Return the (X, Y) coordinate for the center point of the cell that contains the specified text.  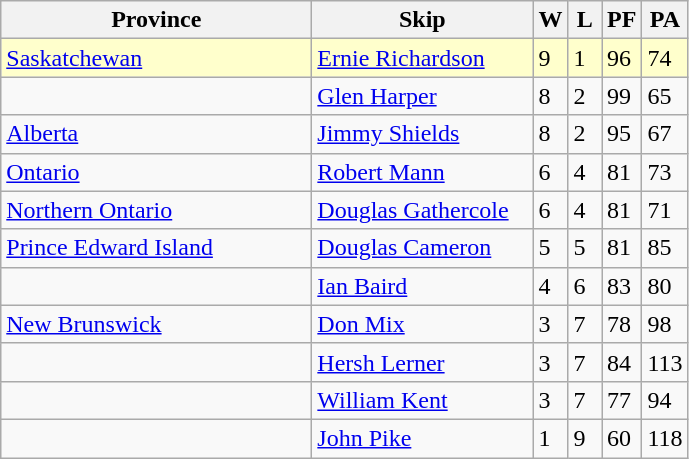
74 (665, 58)
Province (156, 20)
New Brunswick (156, 324)
113 (665, 362)
85 (665, 248)
67 (665, 134)
John Pike (422, 438)
Douglas Cameron (422, 248)
L (585, 20)
Douglas Gathercole (422, 210)
98 (665, 324)
Alberta (156, 134)
118 (665, 438)
71 (665, 210)
Jimmy Shields (422, 134)
W (550, 20)
80 (665, 286)
PF (622, 20)
Glen Harper (422, 96)
Robert Mann (422, 172)
Hersh Lerner (422, 362)
William Kent (422, 400)
83 (622, 286)
73 (665, 172)
77 (622, 400)
96 (622, 58)
60 (622, 438)
Saskatchewan (156, 58)
95 (622, 134)
Ontario (156, 172)
99 (622, 96)
Ernie Richardson (422, 58)
94 (665, 400)
Northern Ontario (156, 210)
84 (622, 362)
Ian Baird (422, 286)
Skip (422, 20)
Prince Edward Island (156, 248)
78 (622, 324)
PA (665, 20)
Don Mix (422, 324)
65 (665, 96)
